For the text-containing cell, return its midpoint in [x, y] coordinate format. 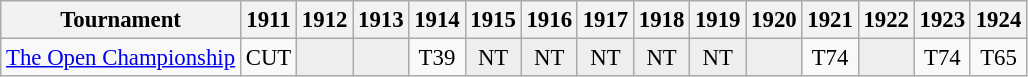
1923 [942, 20]
CUT [268, 58]
1920 [774, 20]
Tournament [121, 20]
The Open Championship [121, 58]
1917 [605, 20]
1922 [886, 20]
1912 [325, 20]
T65 [998, 58]
1916 [549, 20]
T39 [437, 58]
1918 [661, 20]
1914 [437, 20]
1915 [493, 20]
1921 [830, 20]
1924 [998, 20]
1911 [268, 20]
1919 [718, 20]
1913 [381, 20]
